Scan for the cell matching the given text and deliver its (X, Y) coordinate at center. 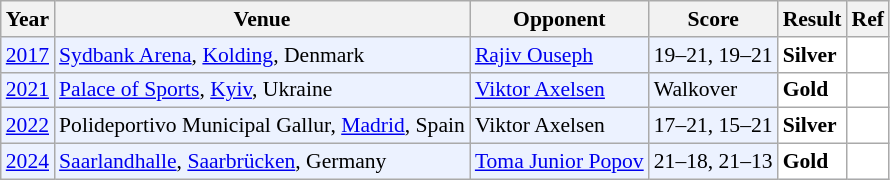
Ref (868, 19)
Toma Junior Popov (560, 162)
2017 (28, 55)
Opponent (560, 19)
Result (812, 19)
19–21, 19–21 (714, 55)
2022 (28, 126)
Saarlandhalle, Saarbrücken, Germany (262, 162)
2024 (28, 162)
Walkover (714, 90)
Palace of Sports, Kyiv, Ukraine (262, 90)
Polideportivo Municipal Gallur, Madrid, Spain (262, 126)
17–21, 15–21 (714, 126)
21–18, 21–13 (714, 162)
Sydbank Arena, Kolding, Denmark (262, 55)
Year (28, 19)
Venue (262, 19)
Score (714, 19)
2021 (28, 90)
Rajiv Ouseph (560, 55)
